Search for the cell housing the specified text and yield its [X, Y] center coordinate. 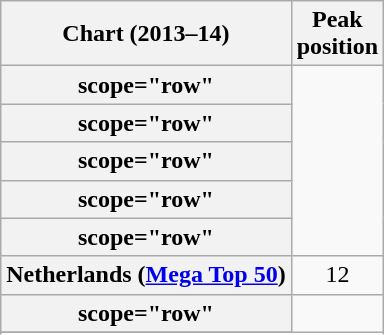
Netherlands (Mega Top 50) [146, 275]
12 [337, 275]
Peakposition [337, 34]
Chart (2013–14) [146, 34]
